Identify which cell holds the provided text, then report its (x, y) central coordinate. 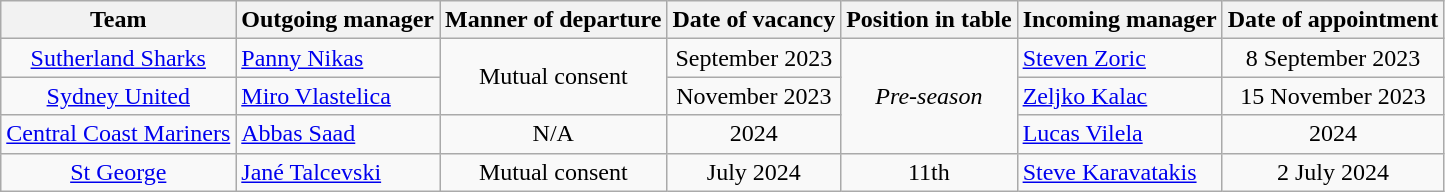
July 2024 (754, 172)
Panny Nikas (338, 58)
Pre-season (929, 96)
2 July 2024 (1333, 172)
Date of appointment (1333, 20)
Central Coast Mariners (118, 134)
Sutherland Sharks (118, 58)
Steve Karavatakis (1120, 172)
Abbas Saad (338, 134)
Date of vacancy (754, 20)
8 September 2023 (1333, 58)
St George (118, 172)
Lucas Vilela (1120, 134)
Incoming manager (1120, 20)
Zeljko Kalac (1120, 96)
11th (929, 172)
Team (118, 20)
Sydney United (118, 96)
N/A (554, 134)
Position in table (929, 20)
September 2023 (754, 58)
Miro Vlastelica (338, 96)
Outgoing manager (338, 20)
Steven Zoric (1120, 58)
November 2023 (754, 96)
Jané Talcevski (338, 172)
Manner of departure (554, 20)
15 November 2023 (1333, 96)
